Scan for the cell matching the given text and deliver its [x, y] coordinate at center. 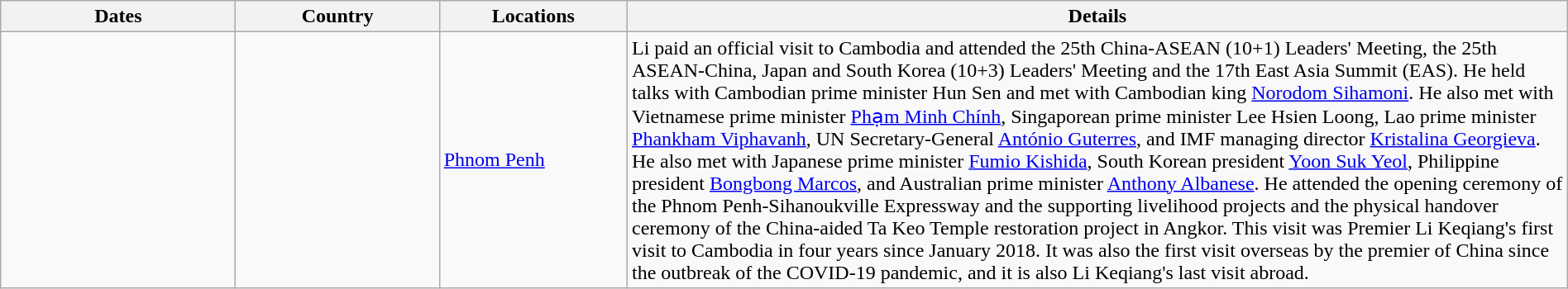
Details [1098, 17]
Dates [118, 17]
Country [337, 17]
Phnom Penh [533, 160]
Locations [533, 17]
